Return (X, Y) of the center of cell containing provided text 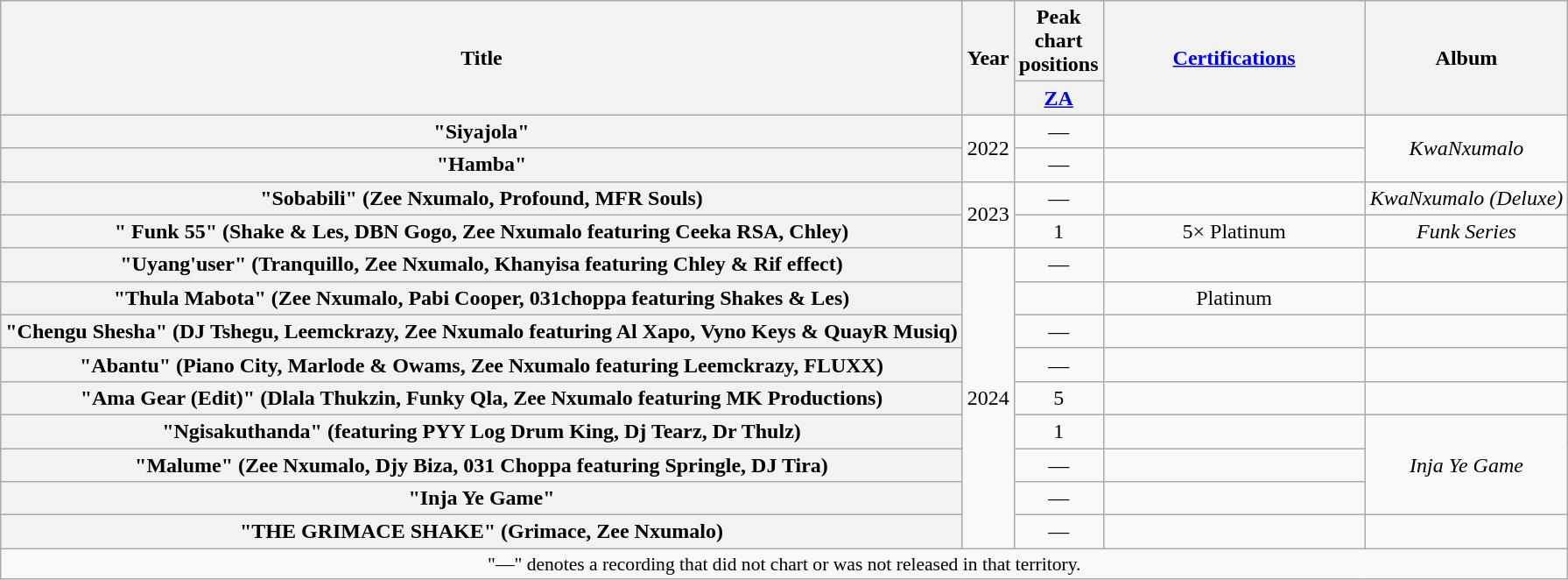
"Siyajola" (482, 131)
"Thula Mabota" (Zee Nxumalo, Pabi Cooper, 031choppa featuring Shakes & Les) (482, 298)
2022 (988, 148)
"THE GRIMACE SHAKE" (Grimace, Zee Nxumalo) (482, 532)
"Sobabili" (Zee Nxumalo, Profound, MFR Souls) (482, 198)
Album (1466, 58)
2024 (988, 398)
KwaNxumalo (1466, 148)
"Ngisakuthanda" (featuring PYY Log Drum King, Dj Tearz, Dr Thulz) (482, 431)
KwaNxumalo (Deluxe) (1466, 198)
Platinum (1234, 298)
"Abantu" (Piano City, Marlode & Owams, Zee Nxumalo featuring Leemckrazy, FLUXX) (482, 364)
Certifications (1234, 58)
5× Platinum (1234, 231)
Peak chart positions (1058, 41)
Funk Series (1466, 231)
Year (988, 58)
"Chengu Shesha" (DJ Tshegu, Leemckrazy, Zee Nxumalo featuring Al Xapo, Vyno Keys & QuayR Musiq) (482, 331)
"Hamba" (482, 165)
ZA (1058, 98)
Inja Ye Game (1466, 464)
"Malume" (Zee Nxumalo, Djy Biza, 031 Choppa featuring Springle, DJ Tira) (482, 465)
"Uyang'user" (Tranquillo, Zee Nxumalo, Khanyisa featuring Chley & Rif effect) (482, 265)
"Inja Ye Game" (482, 499)
5 (1058, 398)
2023 (988, 215)
"—" denotes a recording that did not chart or was not released in that territory. (784, 564)
Title (482, 58)
"Ama Gear (Edit)" (Dlala Thukzin, Funky Qla, Zee Nxumalo featuring MK Productions) (482, 398)
" Funk 55" (Shake & Les, DBN Gogo, Zee Nxumalo featuring Ceeka RSA, Chley) (482, 231)
